Detect which cell encompasses the target text, then output its [x, y] center coordinate. 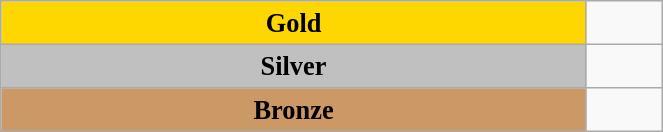
Silver [294, 66]
Bronze [294, 109]
Gold [294, 22]
